Find where the given text appears and provide that cell's center as (X, Y) coordinate. 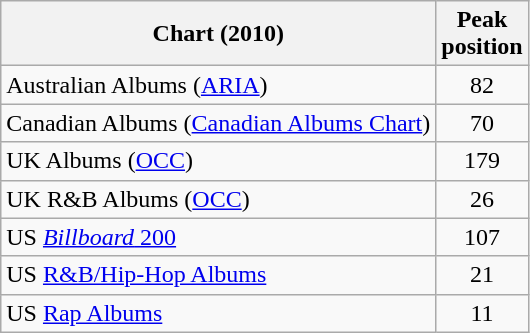
107 (482, 237)
82 (482, 85)
Chart (2010) (218, 34)
Canadian Albums (Canadian Albums Chart) (218, 123)
US Rap Albums (218, 313)
Australian Albums (ARIA) (218, 85)
11 (482, 313)
70 (482, 123)
26 (482, 199)
179 (482, 161)
UK Albums (OCC) (218, 161)
21 (482, 275)
US Billboard 200 (218, 237)
US R&B/Hip-Hop Albums (218, 275)
UK R&B Albums (OCC) (218, 199)
Peakposition (482, 34)
